Identify which cell holds the provided text, then report its [x, y] central coordinate. 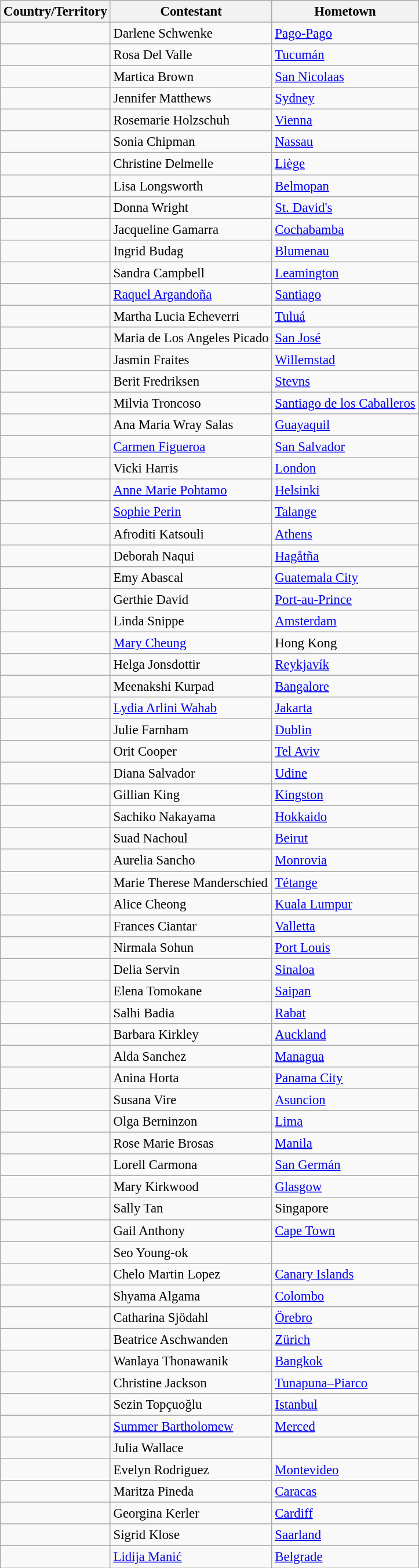
Pago-Pago [345, 34]
Anina Horta [191, 1078]
Belgrade [345, 1557]
Frances Ciantar [191, 926]
Singapore [345, 1209]
Manila [345, 1144]
Susana Vire [191, 1100]
Canary Islands [345, 1274]
Kuala Lumpur [345, 904]
Orit Cooper [191, 752]
London [345, 468]
Udine [345, 774]
Diana Salvador [191, 774]
Olga Berninzon [191, 1122]
Wanlaya Thonawanik [191, 1361]
St. David's [345, 207]
San Salvador [345, 447]
Sonia Chipman [191, 142]
Gillian King [191, 795]
Sydney [345, 98]
Caracas [345, 1492]
Saipan [345, 991]
Deborah Naqui [191, 556]
Sezin Topçuoğlu [191, 1405]
Guayaquil [345, 425]
Colombo [345, 1296]
Monrovia [345, 860]
Lima [345, 1122]
Chelo Martin Lopez [191, 1274]
Hagåtña [345, 556]
Dublin [345, 730]
Ana Maria Wray Salas [191, 425]
Meenakshi Kurpad [191, 686]
Tel Aviv [345, 752]
Vicki Harris [191, 468]
Donna Wright [191, 207]
Zürich [345, 1339]
Hokkaido [345, 817]
Delia Servin [191, 969]
Amsterdam [345, 621]
Salhi Badia [191, 1013]
Hometown [345, 12]
Port-au-Prince [345, 599]
San Germán [345, 1165]
Nirmala Sohun [191, 947]
Istanbul [345, 1405]
Rosemarie Holzschuh [191, 120]
Contestant [191, 12]
Örebro [345, 1318]
Julie Farnham [191, 730]
Sally Tan [191, 1209]
Jacqueline Gamarra [191, 229]
Sinaloa [345, 969]
Anne Marie Pohtamo [191, 490]
Sigrid Klose [191, 1535]
Marie Therese Manderschied [191, 882]
Catharina Sjödahl [191, 1318]
Jennifer Matthews [191, 98]
Mary Kirkwood [191, 1187]
Alice Cheong [191, 904]
Maritza Pineda [191, 1492]
Tétange [345, 882]
Saarland [345, 1535]
Valletta [345, 926]
Beatrice Aschwanden [191, 1339]
Country/Territory [56, 12]
Elena Tomokane [191, 991]
Ingrid Budag [191, 251]
Jasmin Fraites [191, 360]
Sandra Campbell [191, 273]
Rabat [345, 1013]
Helsinki [345, 490]
Athens [345, 534]
Tunapuna–Piarco [345, 1383]
Christine Jackson [191, 1383]
Stevns [345, 382]
Cochabamba [345, 229]
Lidija Manić [191, 1557]
Aurelia Sancho [191, 860]
Summer Bartholomew [191, 1427]
Suad Nachoul [191, 839]
Sachiko Nakayama [191, 817]
Seo Young-ok [191, 1252]
Cardiff [345, 1514]
Jakarta [345, 708]
Nassau [345, 142]
Linda Snippe [191, 621]
Blumenau [345, 251]
Rosa Del Valle [191, 55]
Rose Marie Brosas [191, 1144]
Port Louis [345, 947]
Raquel Argandoña [191, 295]
Auckland [345, 1035]
Merced [345, 1427]
Tucumán [345, 55]
Christine Delmelle [191, 164]
Shyama Algama [191, 1296]
Vienna [345, 120]
Afroditi Katsouli [191, 534]
Milvia Troncoso [191, 404]
San Nicolaas [345, 77]
Guatemala City [345, 577]
Georgina Kerler [191, 1514]
Cape Town [345, 1230]
Alda Sanchez [191, 1056]
Lisa Longsworth [191, 186]
Carmen Figueroa [191, 447]
Berit Fredriksen [191, 382]
Barbara Kirkley [191, 1035]
Asuncion [345, 1100]
Hong Kong [345, 643]
Martica Brown [191, 77]
Talange [345, 512]
Gerthie David [191, 599]
Julia Wallace [191, 1448]
Panama City [345, 1078]
Tuluá [345, 316]
Santiago de los Caballeros [345, 404]
San José [345, 338]
Leamington [345, 273]
Lorell Carmona [191, 1165]
Managua [345, 1056]
Mary Cheung [191, 643]
Bangkok [345, 1361]
Helga Jonsdottir [191, 665]
Gail Anthony [191, 1230]
Martha Lucia Echeverri [191, 316]
Montevideo [345, 1470]
Santiago [345, 295]
Maria de Los Angeles Picado [191, 338]
Emy Abascal [191, 577]
Reykjavík [345, 665]
Lydia Arlini Wahab [191, 708]
Bangalore [345, 686]
Sophie Perin [191, 512]
Glasgow [345, 1187]
Evelyn Rodriguez [191, 1470]
Belmopan [345, 186]
Darlene Schwenke [191, 34]
Beirut [345, 839]
Kingston [345, 795]
Liège [345, 164]
Willemstad [345, 360]
